Search for the cell housing the specified text and yield its (X, Y) center coordinate. 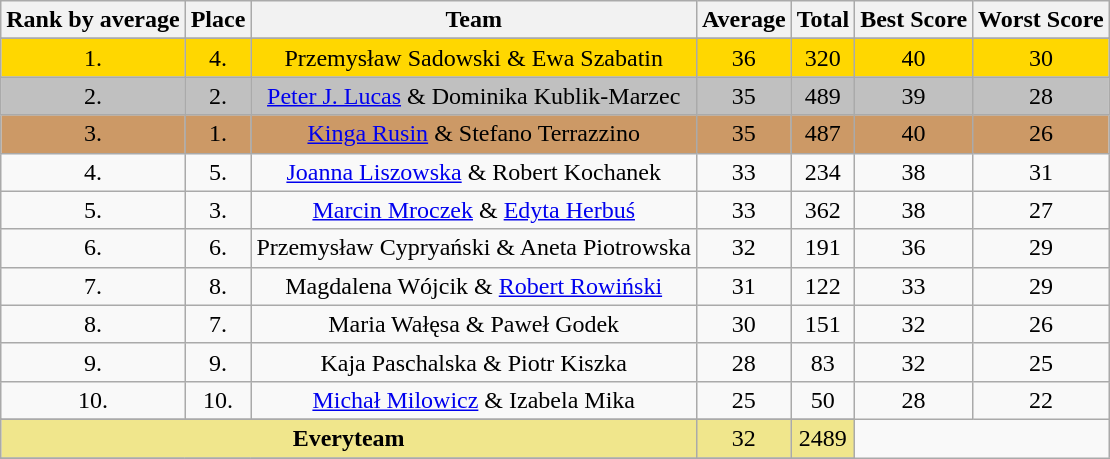
50 (823, 400)
Michał Milowicz & Izabela Mika (474, 400)
Przemysław Cypryański & Aneta Piotrowska (474, 248)
Maria Wałęsa & Paweł Godek (474, 324)
Worst Score (1042, 20)
Best Score (914, 20)
Team (474, 20)
Marcin Mroczek & Edyta Herbuś (474, 210)
Rank by average (93, 20)
2489 (823, 438)
320 (823, 58)
Przemysław Sadowski & Ewa Szabatin (474, 58)
Kaja Paschalska & Piotr Kiszka (474, 362)
Average (744, 20)
487 (823, 134)
22 (1042, 400)
191 (823, 248)
Place (218, 20)
Peter J. Lucas & Dominika Kublik-Marzec (474, 96)
Everyteam (349, 438)
27 (1042, 210)
489 (823, 96)
Magdalena Wójcik & Robert Rowiński (474, 286)
83 (823, 362)
Joanna Liszowska & Robert Kochanek (474, 172)
362 (823, 210)
234 (823, 172)
Total (823, 20)
151 (823, 324)
39 (914, 96)
122 (823, 286)
Kinga Rusin & Stefano Terrazzino (474, 134)
